Find where the given text appears and provide that cell's center as (X, Y) coordinate. 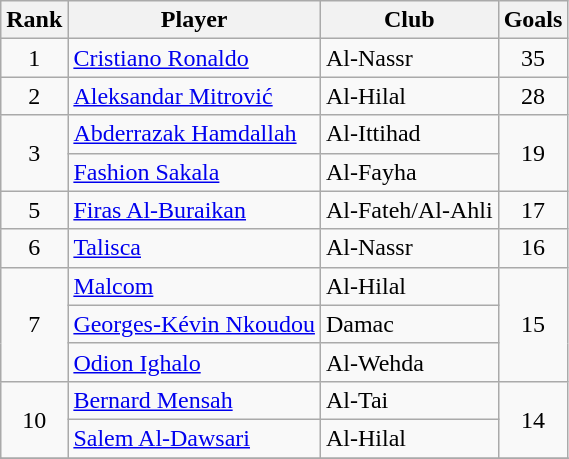
Rank (34, 20)
2 (34, 96)
Player (194, 20)
3 (34, 153)
6 (34, 248)
Bernard Mensah (194, 400)
35 (533, 58)
Club (409, 20)
Fashion Sakala (194, 172)
Firas Al-Buraikan (194, 210)
Georges-Kévin Nkoudou (194, 324)
Malcom (194, 286)
Cristiano Ronaldo (194, 58)
1 (34, 58)
19 (533, 153)
Al-Tai (409, 400)
7 (34, 324)
Goals (533, 20)
Damac (409, 324)
10 (34, 419)
14 (533, 419)
15 (533, 324)
16 (533, 248)
Aleksandar Mitrović (194, 96)
Salem Al-Dawsari (194, 438)
28 (533, 96)
5 (34, 210)
Al-Wehda (409, 362)
Abderrazak Hamdallah (194, 134)
Al-Fateh/Al-Ahli (409, 210)
Talisca (194, 248)
17 (533, 210)
Al-Ittihad (409, 134)
Odion Ighalo (194, 362)
Al-Fayha (409, 172)
